Output the (X, Y) coordinate of the center of the cell containing the given text.  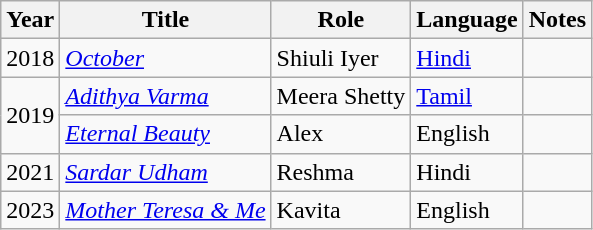
Shiuli Iyer (341, 58)
2018 (30, 58)
Title (166, 20)
Adithya Varma (166, 96)
Tamil (467, 96)
Language (467, 20)
Notes (557, 20)
2019 (30, 115)
Kavita (341, 210)
Role (341, 20)
Reshma (341, 172)
Meera Shetty (341, 96)
Mother Teresa & Me (166, 210)
October (166, 58)
Year (30, 20)
Eternal Beauty (166, 134)
Alex (341, 134)
2021 (30, 172)
2023 (30, 210)
Sardar Udham (166, 172)
